Return [X, Y] of the center of cell containing provided text 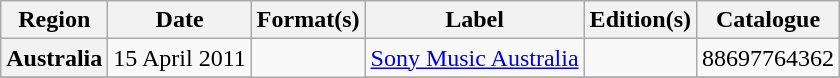
Edition(s) [640, 20]
Sony Music Australia [474, 58]
88697764362 [768, 58]
Format(s) [308, 20]
15 April 2011 [180, 58]
Australia [54, 58]
Region [54, 20]
Label [474, 20]
Date [180, 20]
Catalogue [768, 20]
